Search for the cell housing the specified text and yield its [X, Y] center coordinate. 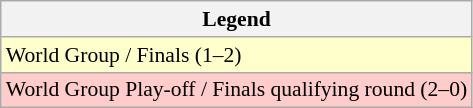
Legend [236, 19]
World Group Play-off / Finals qualifying round (2–0) [236, 90]
World Group / Finals (1–2) [236, 55]
